Determine the [x, y] coordinate at the center of the cell enclosing the given text.  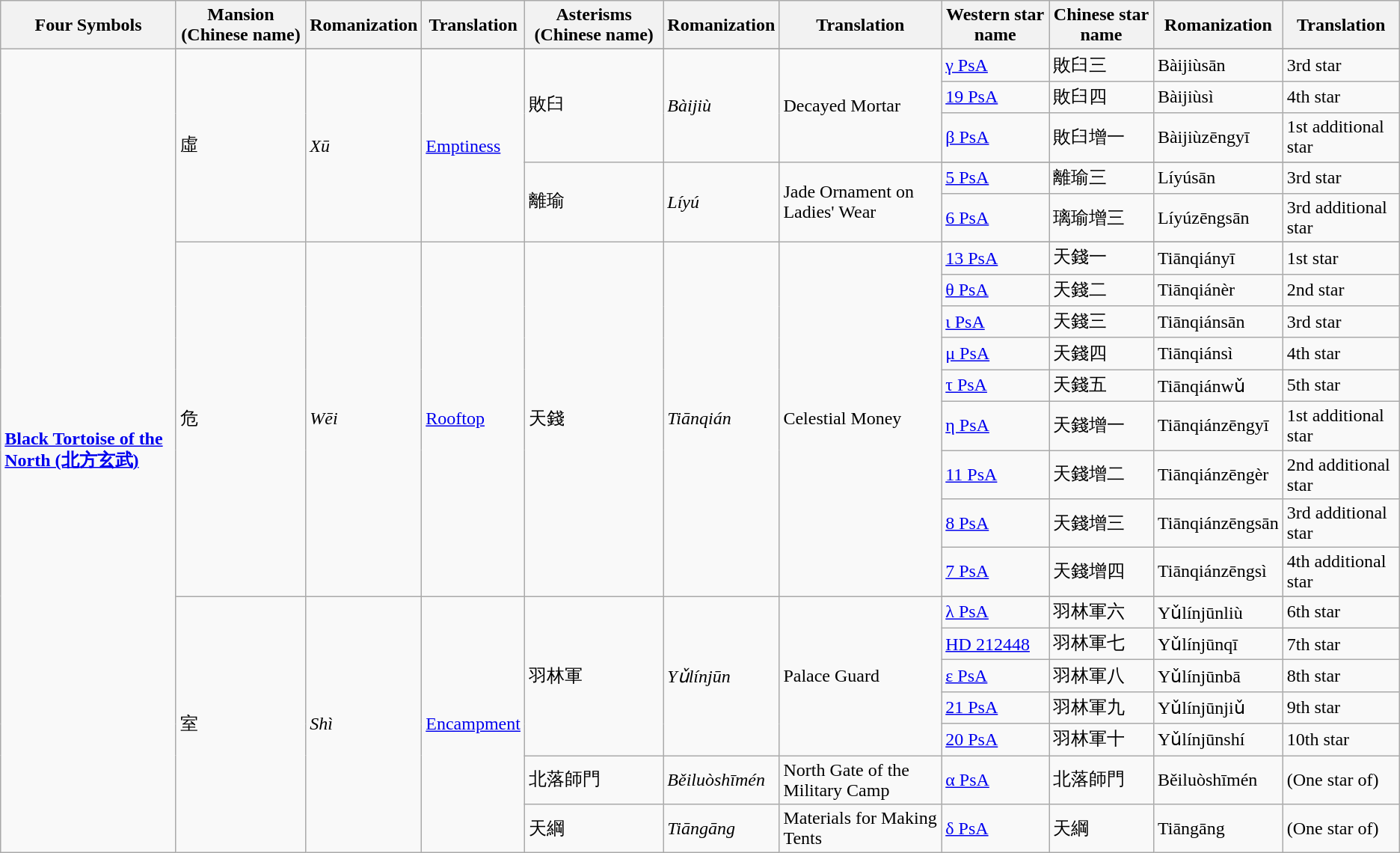
Decayed Mortar [860, 106]
Wēi [363, 419]
Tiānqiánzēngsān [1218, 524]
20 PsA [995, 739]
Tiānqiánzēngsì [1218, 572]
Yǔlínjūnliù [1218, 612]
Yǔlínjūnshí [1218, 739]
Tiānqiánwǔ [1218, 386]
δ PsA [995, 829]
7 PsA [995, 572]
6 PsA [995, 218]
天錢四 [1102, 353]
Celestial Money [860, 419]
Black Tortoise of the North (北方玄武) [88, 451]
羽林軍十 [1102, 739]
ε PsA [995, 676]
天錢增四 [1102, 572]
τ PsA [995, 386]
天錢三 [1102, 322]
β PsA [995, 138]
5th star [1341, 386]
Líyú [721, 202]
19 PsA [995, 97]
Tiānqiánzēngèr [1218, 474]
離瑜 [594, 202]
Tiānqiánsān [1218, 322]
Asterisms (Chinese name) [594, 25]
Yǔlínjūnjiǔ [1218, 708]
敗臼增一 [1102, 138]
η PsA [995, 425]
Bàijiùzēngyī [1218, 138]
21 PsA [995, 708]
1st star [1341, 259]
9th star [1341, 708]
Bàijiùsān [1218, 66]
敗臼 [594, 106]
Tiānqián [721, 419]
HD 212448 [995, 643]
North Gate of the Military Camp [860, 780]
6th star [1341, 612]
Shì [363, 724]
2nd star [1341, 290]
Mansion (Chinese name) [241, 25]
虛 [241, 146]
Bàijiùsì [1218, 97]
Tiānqiánèr [1218, 290]
Encampment [473, 724]
危 [241, 419]
Líyúsān [1218, 178]
5 PsA [995, 178]
2nd additional star [1341, 474]
Líyúzēngsān [1218, 218]
ι PsA [995, 322]
Tiānqiánzēngyī [1218, 425]
天錢增三 [1102, 524]
天錢增一 [1102, 425]
天錢增二 [1102, 474]
天錢五 [1102, 386]
天錢二 [1102, 290]
Rooftop [473, 419]
4th additional star [1341, 572]
Tiānqiánsì [1218, 353]
Palace Guard [860, 676]
Western star name [995, 25]
室 [241, 724]
Jade Ornament on Ladies' Wear [860, 202]
離瑜三 [1102, 178]
Tiānqiányī [1218, 259]
13 PsA [995, 259]
羽林軍六 [1102, 612]
Yǔlínjūn [721, 676]
γ PsA [995, 66]
Yǔlínjūnbā [1218, 676]
θ PsA [995, 290]
天錢一 [1102, 259]
10th star [1341, 739]
Bàijiù [721, 106]
Xū [363, 146]
羽林軍九 [1102, 708]
8th star [1341, 676]
Materials for Making Tents [860, 829]
羽林軍七 [1102, 643]
羽林軍 [594, 676]
λ PsA [995, 612]
璃瑜增三 [1102, 218]
α PsA [995, 780]
羽林軍八 [1102, 676]
敗臼三 [1102, 66]
Yǔlínjūnqī [1218, 643]
Emptiness [473, 146]
11 PsA [995, 474]
7th star [1341, 643]
天錢 [594, 419]
μ PsA [995, 353]
敗臼四 [1102, 97]
Four Symbols [88, 25]
Chinese star name [1102, 25]
8 PsA [995, 524]
